Locate the cell with the specified text and output its (x, y) center coordinate. 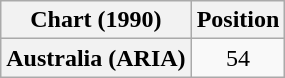
Position (238, 20)
54 (238, 58)
Chart (1990) (96, 20)
Australia (ARIA) (96, 58)
